Capture the cell that displays the provided text and extract its (x, y) central coordinate. 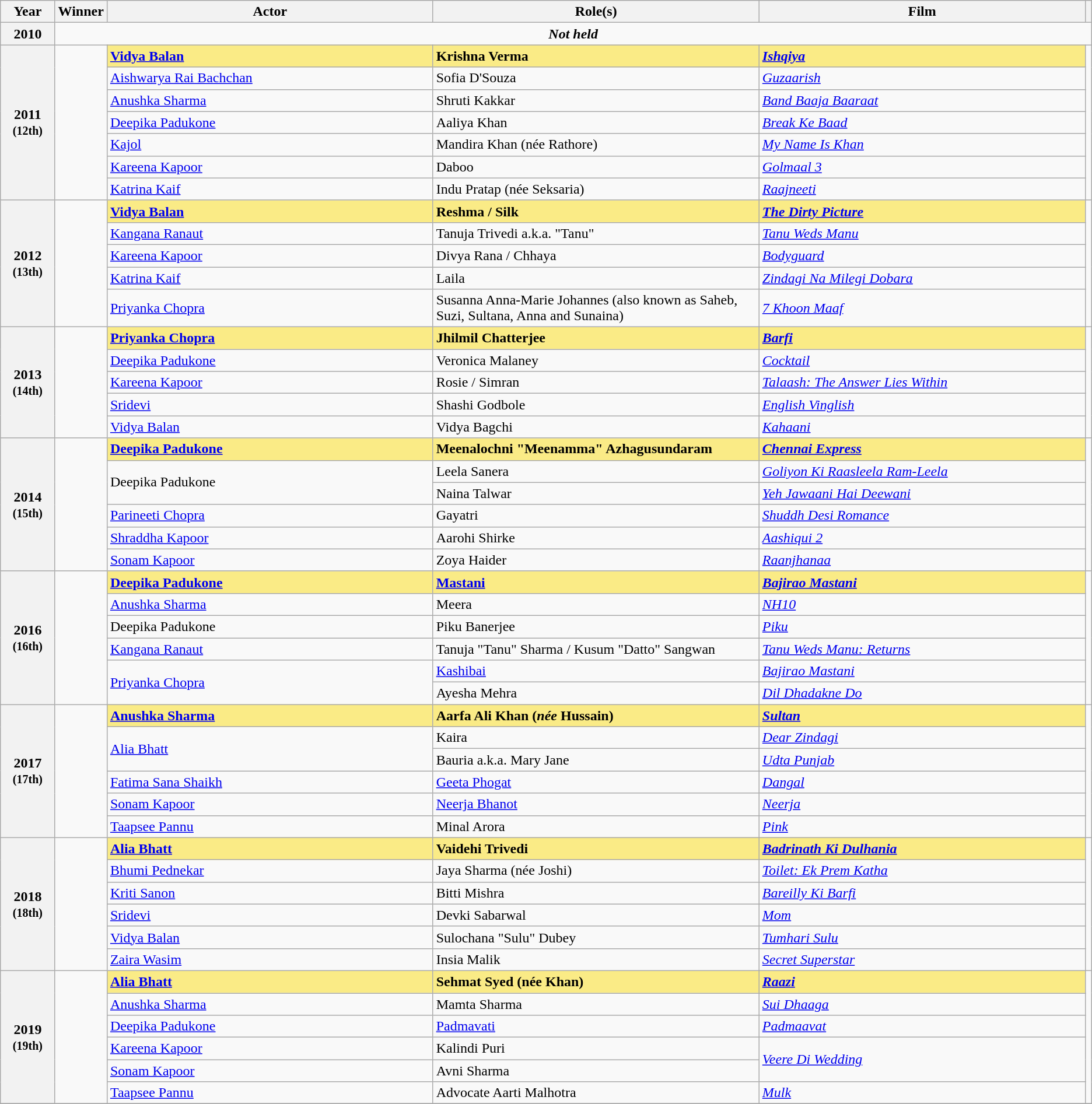
Chennai Express (922, 449)
Leela Sanera (596, 471)
Geeta Phogat (596, 782)
Break Ke Baad (922, 122)
The Dirty Picture (922, 211)
Veere Di Wedding (922, 1060)
Rosie / Simran (596, 383)
Bitti Mishra (596, 893)
Sulochana "Sulu" Dubey (596, 937)
Sofia D'Souza (596, 78)
2010 (28, 34)
Mulk (922, 1093)
Piku Banerjee (596, 626)
Raanjhanaa (922, 560)
2017(17th) (28, 771)
Insia Malik (596, 959)
Reshma / Silk (596, 211)
Indu Pratap (née Seksaria) (596, 189)
Dear Zindagi (922, 738)
Bodyguard (922, 255)
Yeh Jawaani Hai Deewani (922, 493)
Divya Rana / Chhaya (596, 255)
Badrinath Ki Dulhania (922, 849)
Ishqiya (922, 56)
NH10 (922, 604)
Krishna Verma (596, 56)
Film (922, 12)
Shraddha Kapoor (269, 538)
Meenalochni "Meenamma" Azhagusundaram (596, 449)
Padmavati (596, 1026)
Sultan (922, 716)
Role(s) (596, 12)
Tumhari Sulu (922, 937)
2011 (12th) (28, 122)
Goliyon Ki Raasleela Ram-Leela (922, 471)
2018(18th) (28, 904)
Padmaavat (922, 1026)
Mom (922, 915)
Actor (269, 12)
Advocate Aarti Malhotra (596, 1093)
Raajneeti (922, 189)
2014 (15th) (28, 504)
Aarohi Shirke (596, 538)
Kajol (269, 145)
Tanu Weds Manu (922, 233)
Jhilmil Chatterjee (596, 338)
Dil Dhadakne Do (922, 693)
Aarfa Ali Khan (née Hussain) (596, 716)
Vidya Bagchi (596, 427)
Parineeti Chopra (269, 516)
Gayatri (596, 516)
Tanuja "Tanu" Sharma / Kusum "Datto" Sangwan (596, 649)
2012 (13th) (28, 264)
Mamta Sharma (596, 1004)
Devki Sabarwal (596, 915)
Bauria a.k.a. Mary Jane (596, 760)
Not held (573, 34)
Avni Sharma (596, 1071)
Mastani (596, 582)
Shruti Kakkar (596, 100)
English Vinglish (922, 405)
Aaliya Khan (596, 122)
Bhumi Pednekar (269, 871)
Toilet: Ek Prem Katha (922, 871)
Dangal (922, 782)
Tanu Weds Manu: Returns (922, 649)
Zoya Haider (596, 560)
Vaidehi Trivedi (596, 849)
Winner (80, 12)
Band Baaja Baaraat (922, 100)
Raazi (922, 982)
Shashi Godbole (596, 405)
7 Khoon Maaf (922, 308)
Naina Talwar (596, 493)
2013 (14th) (28, 383)
Zindagi Na Milegi Dobara (922, 278)
Neerja (922, 804)
Guzaarish (922, 78)
Bareilly Ki Barfi (922, 893)
Neerja Bhanot (596, 804)
Year (28, 12)
Udta Punjab (922, 760)
Tanuja Trivedi a.k.a. "Tanu" (596, 233)
My Name Is Khan (922, 145)
Cocktail (922, 360)
Kriti Sanon (269, 893)
Veronica Malaney (596, 360)
Golmaal 3 (922, 167)
Minal Arora (596, 826)
Susanna Anna-Marie Johannes (also known as Saheb, Suzi, Sultana, Anna and Sunaina) (596, 308)
Sehmat Syed (née Khan) (596, 982)
Daboo (596, 167)
Mandira Khan (née Rathore) (596, 145)
Talaash: The Answer Lies Within (922, 383)
Zaira Wasim (269, 959)
Barfi (922, 338)
Meera (596, 604)
Jaya Sharma (née Joshi) (596, 871)
Fatima Sana Shaikh (269, 782)
Pink (922, 826)
Kahaani (922, 427)
Piku (922, 626)
Ayesha Mehra (596, 693)
Secret Superstar (922, 959)
Kashibai (596, 671)
2019(19th) (28, 1037)
Laila (596, 278)
Aishwarya Rai Bachchan (269, 78)
Kalindi Puri (596, 1049)
Aashiqui 2 (922, 538)
2016 (16th) (28, 637)
Kaira (596, 738)
Shuddh Desi Romance (922, 516)
Sui Dhaaga (922, 1004)
